Find where the given text appears and provide that cell's center as (X, Y) coordinate. 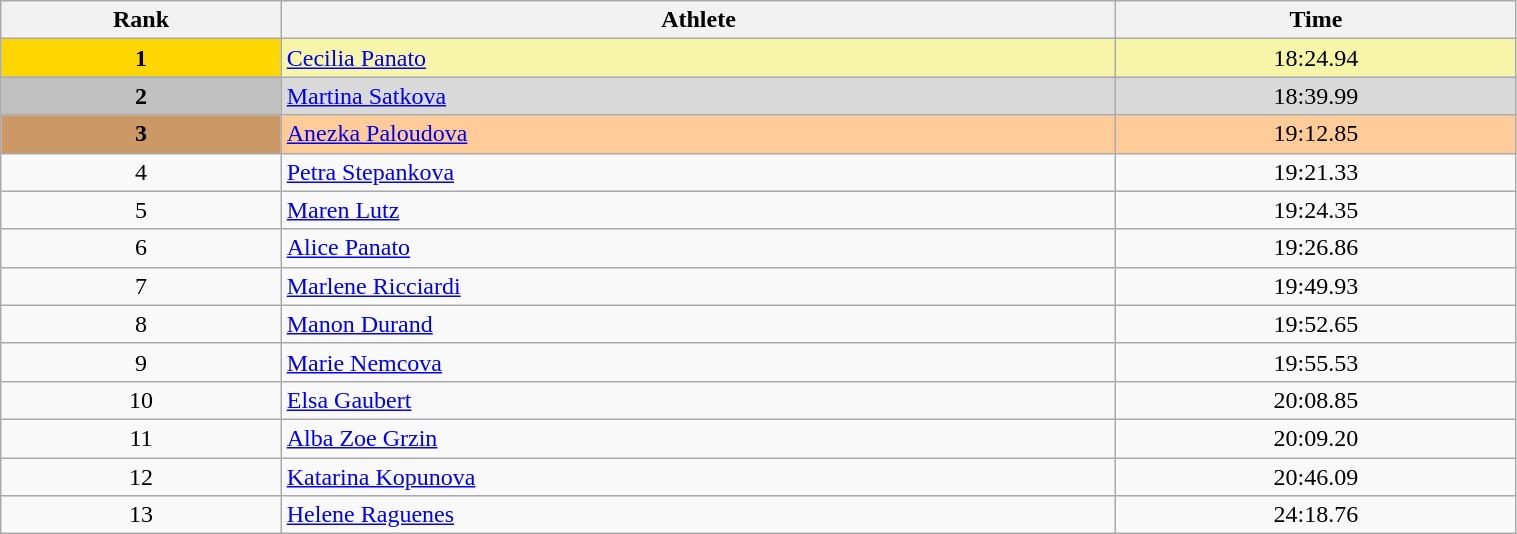
12 (141, 477)
19:26.86 (1316, 248)
20:46.09 (1316, 477)
Alice Panato (698, 248)
24:18.76 (1316, 515)
19:55.53 (1316, 362)
Rank (141, 20)
19:52.65 (1316, 324)
Alba Zoe Grzin (698, 438)
Time (1316, 20)
Elsa Gaubert (698, 400)
Maren Lutz (698, 210)
2 (141, 96)
1 (141, 58)
5 (141, 210)
Marie Nemcova (698, 362)
8 (141, 324)
Athlete (698, 20)
7 (141, 286)
20:08.85 (1316, 400)
Katarina Kopunova (698, 477)
10 (141, 400)
13 (141, 515)
Martina Satkova (698, 96)
Manon Durand (698, 324)
6 (141, 248)
Anezka Paloudova (698, 134)
4 (141, 172)
19:21.33 (1316, 172)
Cecilia Panato (698, 58)
3 (141, 134)
Marlene Ricciardi (698, 286)
19:49.93 (1316, 286)
19:12.85 (1316, 134)
Helene Raguenes (698, 515)
9 (141, 362)
18:24.94 (1316, 58)
Petra Stepankova (698, 172)
20:09.20 (1316, 438)
11 (141, 438)
18:39.99 (1316, 96)
19:24.35 (1316, 210)
